Return the (x, y) coordinate for the center point of the cell that contains the specified text.  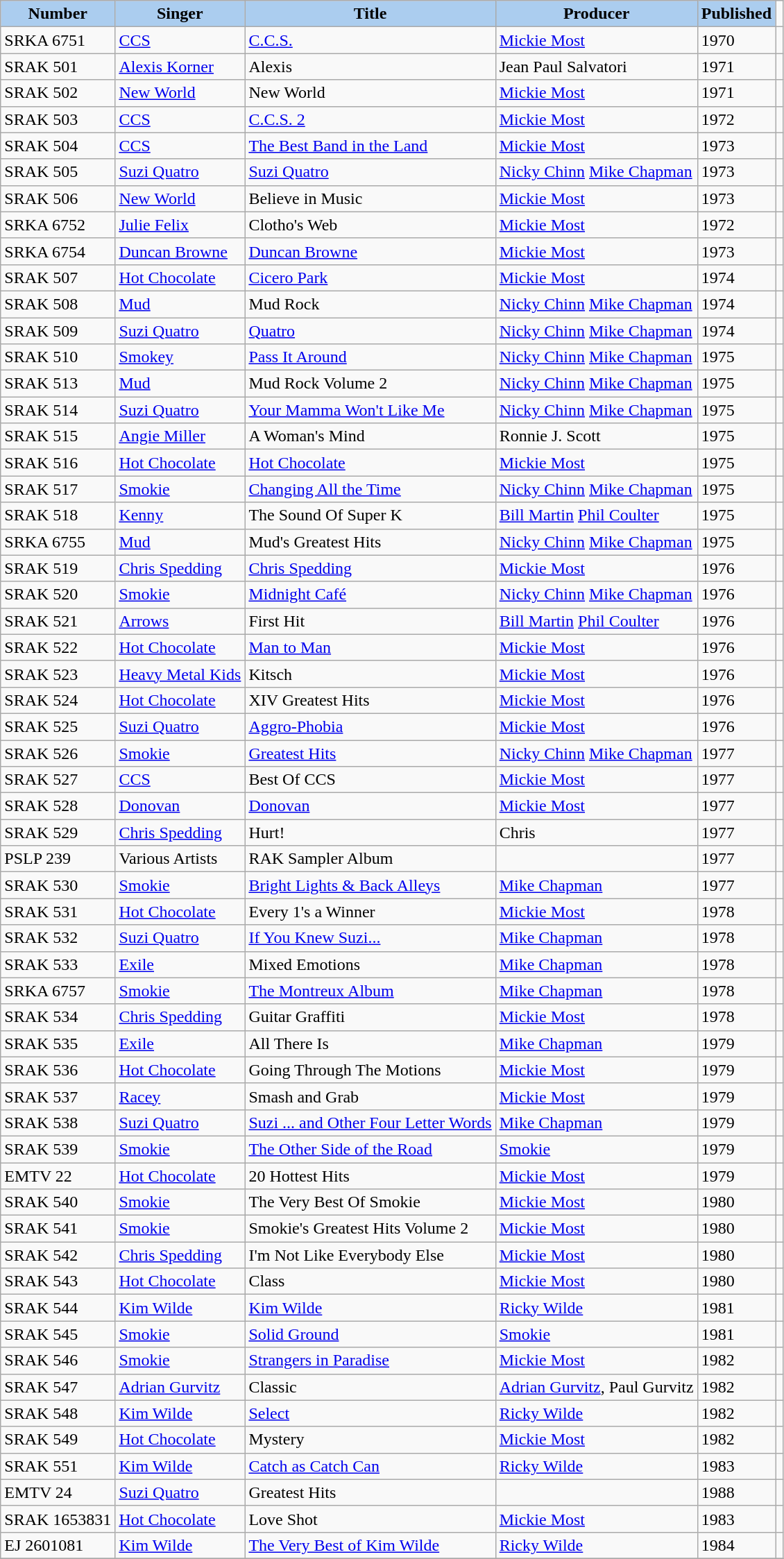
SRAK 542 (58, 1255)
Singer (180, 14)
SRAK 522 (58, 647)
The Very Best of Kim Wilde (370, 1545)
SRAK 526 (58, 753)
SRAK 519 (58, 568)
SRAK 548 (58, 1413)
SRKA 6752 (58, 225)
If You Knew Suzi... (370, 938)
Angie Miller (180, 436)
Strangers in Paradise (370, 1361)
Cicero Park (370, 278)
SRAK 525 (58, 726)
SRAK 530 (58, 885)
Kenny (180, 516)
Mud Rock Volume 2 (370, 384)
Adrian Gurvitz (180, 1387)
A Woman's Mind (370, 436)
SRAK 516 (58, 463)
Solid Ground (370, 1334)
All There Is (370, 1043)
SRAK 517 (58, 489)
Midnight Café (370, 595)
SRAK 520 (58, 595)
The Best Band in the Land (370, 146)
Believe in Music (370, 198)
SRAK 503 (58, 119)
Quatro (370, 331)
Chris (597, 833)
SRAK 521 (58, 621)
Man to Man (370, 647)
SRAK 524 (58, 700)
SRKA 6757 (58, 991)
Catch as Catch Can (370, 1466)
SRAK 534 (58, 1017)
First Hit (370, 621)
Various Artists (180, 859)
Smokie's Greatest Hits Volume 2 (370, 1229)
Clotho's Web (370, 225)
SRKA 6755 (58, 542)
SRAK 541 (58, 1229)
1970 (736, 40)
SRAK 545 (58, 1334)
Title (370, 14)
Smash and Grab (370, 1096)
Pass It Around (370, 357)
SRAK 539 (58, 1149)
Alexis (370, 67)
Racey (180, 1096)
SRAK 529 (58, 833)
Class (370, 1281)
SRAK 523 (58, 674)
Published (736, 14)
SRAK 509 (58, 331)
Suzi ... and Other Four Letter Words (370, 1123)
The Sound Of Super K (370, 516)
SRKA 6754 (58, 251)
SRAK 533 (58, 964)
Julie Felix (180, 225)
Mud Rock (370, 304)
Arrows (180, 621)
Alexis Korner (180, 67)
SRAK 535 (58, 1043)
Adrian Gurvitz, Paul Gurvitz (597, 1387)
Bright Lights & Back Alleys (370, 885)
1988 (736, 1492)
I'm Not Like Everybody Else (370, 1255)
Classic (370, 1387)
SRAK 513 (58, 384)
Producer (597, 14)
SRAK 515 (58, 436)
RAK Sampler Album (370, 859)
SRAK 518 (58, 516)
SRAK 540 (58, 1202)
Going Through The Motions (370, 1070)
SRAK 501 (58, 67)
XIV Greatest Hits (370, 700)
Kitsch (370, 674)
Mixed Emotions (370, 964)
SRAK 508 (58, 304)
SRAK 544 (58, 1308)
Aggro-Phobia (370, 726)
SRAK 536 (58, 1070)
SRAK 537 (58, 1096)
SRAK 1653831 (58, 1519)
EMTV 22 (58, 1176)
Ronnie J. Scott (597, 436)
SRAK 504 (58, 146)
EMTV 24 (58, 1492)
1984 (736, 1545)
Every 1's a Winner (370, 912)
Smokey (180, 357)
The Other Side of the Road (370, 1149)
SRAK 547 (58, 1387)
Jean Paul Salvatori (597, 67)
Your Mamma Won't Like Me (370, 410)
SRAK 531 (58, 912)
The Montreux Album (370, 991)
Hurt! (370, 833)
Mystery (370, 1440)
Guitar Graffiti (370, 1017)
SRAK 551 (58, 1466)
SRAK 514 (58, 410)
20 Hottest Hits (370, 1176)
The Very Best Of Smokie (370, 1202)
Number (58, 14)
Changing All the Time (370, 489)
Mud's Greatest Hits (370, 542)
Love Shot (370, 1519)
C.C.S. (370, 40)
C.C.S. 2 (370, 119)
SRAK 510 (58, 357)
SRAK 527 (58, 780)
PSLP 239 (58, 859)
EJ 2601081 (58, 1545)
SRAK 532 (58, 938)
SRAK 507 (58, 278)
Best Of CCS (370, 780)
SRAK 505 (58, 172)
Heavy Metal Kids (180, 674)
Select (370, 1413)
SRAK 528 (58, 806)
SRAK 549 (58, 1440)
SRAK 506 (58, 198)
SRAK 546 (58, 1361)
SRAK 502 (58, 93)
SRKA 6751 (58, 40)
SRAK 543 (58, 1281)
SRAK 538 (58, 1123)
